From the cell containing the given text, extract its center point as (X, Y) coordinate. 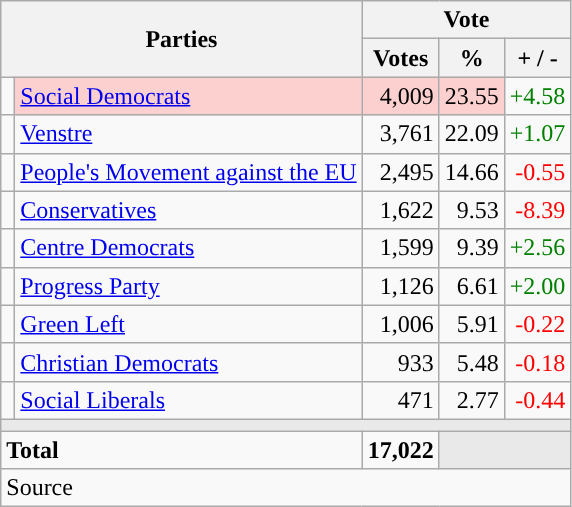
17,022 (400, 449)
Social Democrats (188, 96)
9.53 (472, 210)
-0.55 (538, 172)
% (472, 58)
+2.00 (538, 286)
471 (400, 400)
+1.07 (538, 134)
1,126 (400, 286)
Venstre (188, 134)
+4.58 (538, 96)
Conservatives (188, 210)
1,622 (400, 210)
Total (182, 449)
-0.18 (538, 362)
Centre Democrats (188, 248)
-0.44 (538, 400)
5.48 (472, 362)
Christian Democrats (188, 362)
4,009 (400, 96)
14.66 (472, 172)
-0.22 (538, 324)
Vote (466, 20)
Parties (182, 39)
22.09 (472, 134)
Progress Party (188, 286)
6.61 (472, 286)
933 (400, 362)
-8.39 (538, 210)
2.77 (472, 400)
23.55 (472, 96)
+ / - (538, 58)
Votes (400, 58)
+2.56 (538, 248)
Social Liberals (188, 400)
2,495 (400, 172)
Source (286, 488)
5.91 (472, 324)
3,761 (400, 134)
Green Left (188, 324)
1,599 (400, 248)
1,006 (400, 324)
9.39 (472, 248)
People's Movement against the EU (188, 172)
